Return [x, y] of the center of cell containing provided text 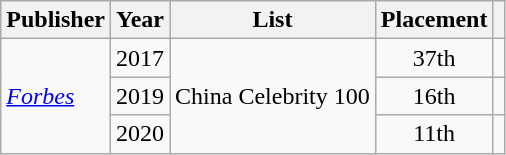
2019 [140, 96]
List [273, 20]
2020 [140, 134]
Publisher [56, 20]
2017 [140, 58]
16th [434, 96]
Year [140, 20]
China Celebrity 100 [273, 96]
Forbes [56, 96]
Placement [434, 20]
37th [434, 58]
11th [434, 134]
